Provide the [x, y] coordinate of the cell's center where the given text is located.  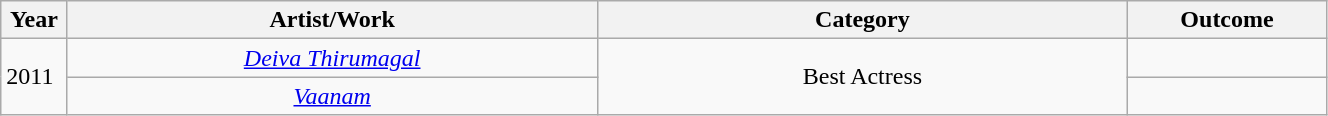
2011 [34, 77]
Category [862, 20]
Deiva Thirumagal [332, 58]
Year [34, 20]
Artist/Work [332, 20]
Best Actress [862, 77]
Vaanam [332, 96]
Outcome [1228, 20]
